Detect which cell encompasses the target text, then output its [X, Y] center coordinate. 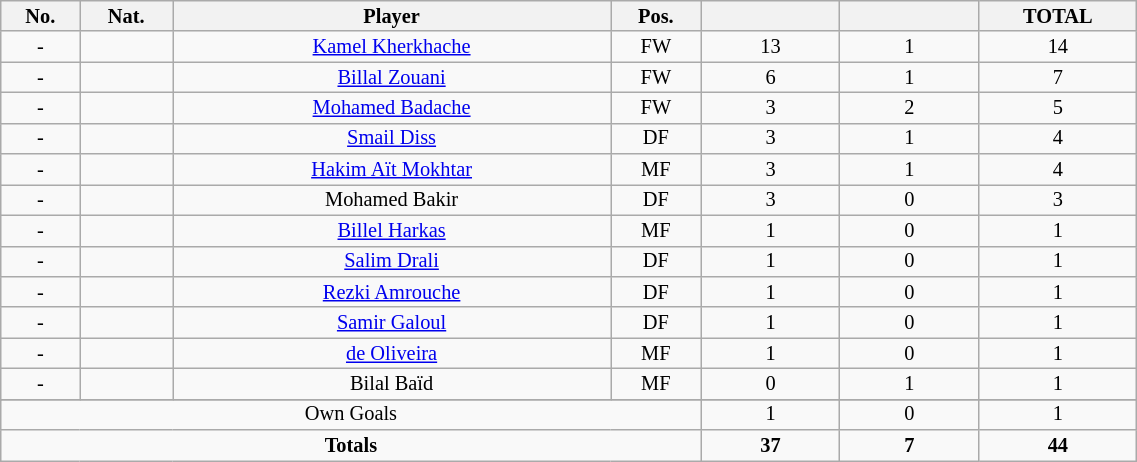
Bilal Baïd [392, 384]
Nat. [126, 16]
Hakim Aït Mokhtar [392, 170]
Own Goals [351, 414]
Smail Diss [392, 138]
Mohamed Bakir [392, 200]
Player [392, 16]
2 [910, 108]
Pos. [656, 16]
Salim Drali [392, 262]
No. [40, 16]
5 [1058, 108]
Mohamed Badache [392, 108]
Rezki Amrouche [392, 292]
Totals [351, 446]
14 [1058, 46]
Samir Galoul [392, 322]
Billel Harkas [392, 230]
6 [770, 78]
44 [1058, 446]
Billal Zouani [392, 78]
de Oliveira [392, 354]
Kamel Kherkhache [392, 46]
37 [770, 446]
TOTAL [1058, 16]
13 [770, 46]
